Return the [X, Y] coordinate for the center point of the cell that contains the specified text.  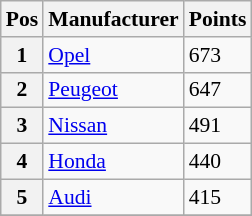
Points [218, 19]
440 [218, 162]
673 [218, 55]
2 [22, 90]
1 [22, 55]
Nissan [113, 126]
Manufacturer [113, 19]
Opel [113, 55]
Honda [113, 162]
Peugeot [113, 90]
5 [22, 197]
415 [218, 197]
647 [218, 90]
Pos [22, 19]
491 [218, 126]
3 [22, 126]
Audi [113, 197]
4 [22, 162]
